Search for the cell housing the specified text and yield its (X, Y) center coordinate. 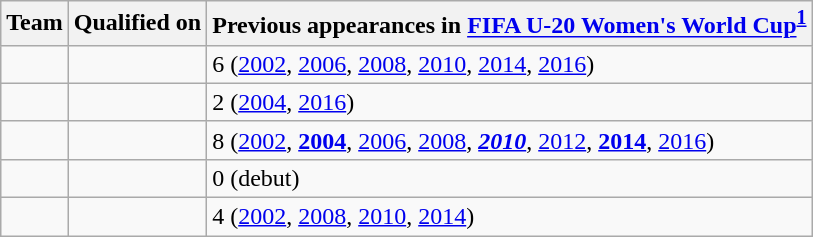
Qualified on (137, 24)
Previous appearances in FIFA U-20 Women's World Cup1 (510, 24)
4 (2002, 2008, 2010, 2014) (510, 217)
0 (debut) (510, 178)
8 (2002, 2004, 2006, 2008, 2010, 2012, 2014, 2016) (510, 140)
6 (2002, 2006, 2008, 2010, 2014, 2016) (510, 64)
2 (2004, 2016) (510, 102)
Team (35, 24)
